Determine the (x, y) coordinate at the center of the cell enclosing the given text.  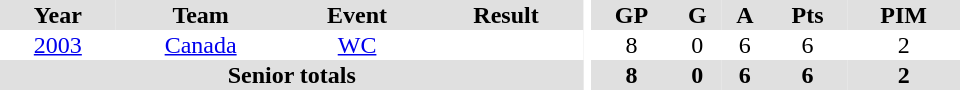
A (745, 15)
Result (506, 15)
PIM (904, 15)
Senior totals (292, 75)
Canada (201, 45)
GP (631, 15)
G (698, 15)
Event (358, 15)
Team (201, 15)
Year (58, 15)
2003 (58, 45)
Pts (808, 15)
WC (358, 45)
